Identify which cell holds the provided text, then report its [X, Y] central coordinate. 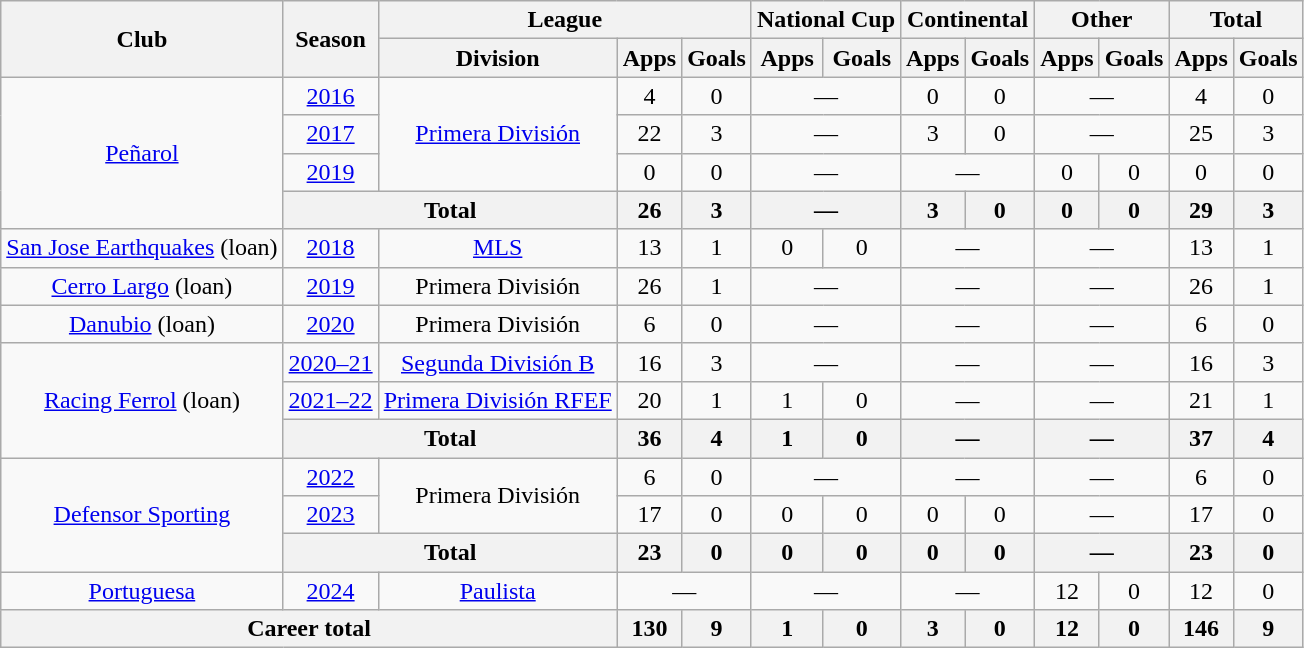
Cerro Largo (loan) [142, 286]
MLS [498, 248]
San Jose Earthquakes (loan) [142, 248]
Other [1102, 20]
Continental [968, 20]
Career total [309, 629]
Division [498, 58]
2021–22 [330, 400]
21 [1201, 400]
2018 [330, 248]
25 [1201, 134]
2020 [330, 324]
Peñarol [142, 153]
Season [330, 39]
29 [1201, 210]
Portuguesa [142, 591]
2024 [330, 591]
Club [142, 39]
22 [649, 134]
146 [1201, 629]
Defensor Sporting [142, 515]
Danubio (loan) [142, 324]
2017 [330, 134]
National Cup [826, 20]
2020–21 [330, 362]
36 [649, 438]
Primera División RFEF [498, 400]
Racing Ferrol (loan) [142, 400]
2022 [330, 477]
Segunda División B [498, 362]
League [564, 20]
130 [649, 629]
37 [1201, 438]
2016 [330, 96]
Paulista [498, 591]
20 [649, 400]
2023 [330, 515]
